For the text-containing cell, return its midpoint in [x, y] coordinate format. 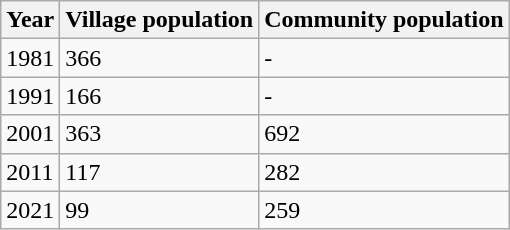
366 [160, 58]
Year [30, 20]
99 [160, 210]
117 [160, 172]
2011 [30, 172]
Community population [384, 20]
259 [384, 210]
1981 [30, 58]
1991 [30, 96]
692 [384, 134]
282 [384, 172]
166 [160, 96]
Village population [160, 20]
363 [160, 134]
2001 [30, 134]
2021 [30, 210]
